Provide the [X, Y] coordinate of the cell's center where the given text is located.  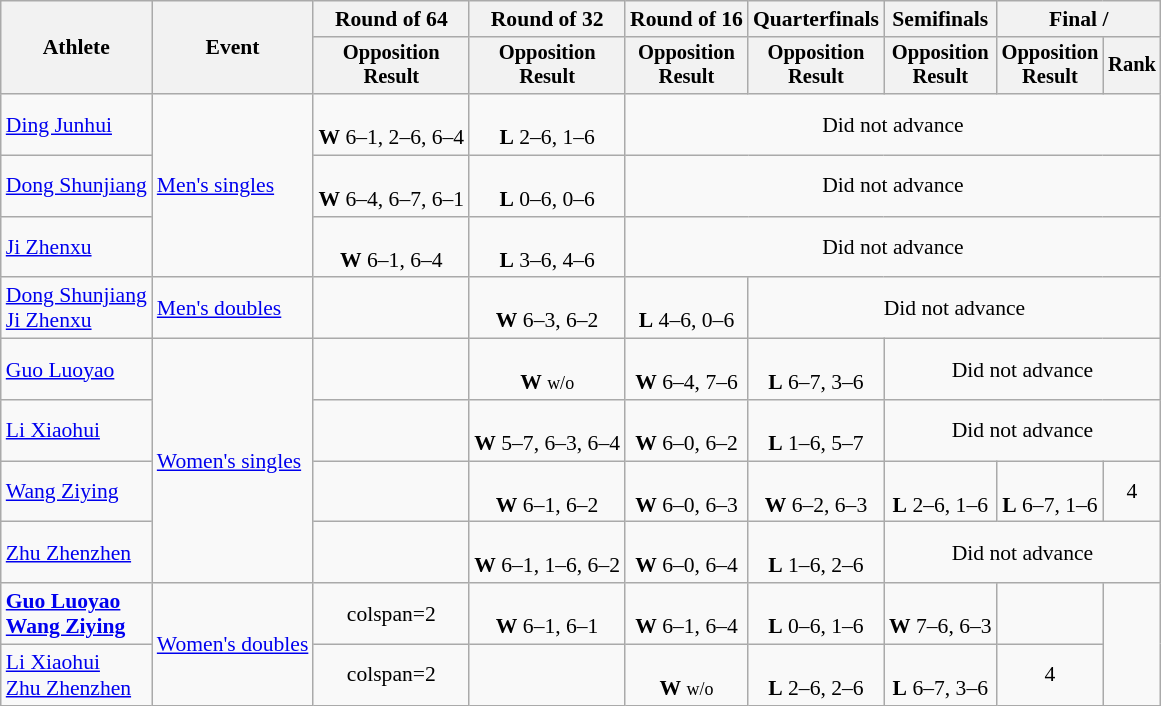
W 6–1, 2–6, 6–4 [391, 124]
L 1–6, 2–6 [816, 552]
Ji Zhenxu [76, 248]
W 6–1, 6–2 [547, 492]
Li XiaohuiZhu Zhenzhen [76, 676]
Men's singles [233, 186]
Final / [1079, 19]
W 6–0, 6–3 [686, 492]
Round of 16 [686, 19]
W 6–3, 6–2 [547, 308]
W 5–7, 6–3, 6–4 [547, 430]
Dong Shunjiang [76, 186]
Round of 32 [547, 19]
Wang Ziying [76, 492]
Zhu Zhenzhen [76, 552]
L 0–6, 1–6 [816, 614]
Event [233, 48]
Ding Junhui [76, 124]
W 6–1, 1–6, 6–2 [547, 552]
W 6–4, 7–6 [686, 370]
W 6–0, 6–2 [686, 430]
Semifinals [940, 19]
Women's singles [233, 461]
W 6–1, 6–1 [547, 614]
Guo Luoyao [76, 370]
Dong ShunjiangJi Zhenxu [76, 308]
Women's doubles [233, 644]
L 2–6, 2–6 [816, 676]
W 6–2, 6–3 [816, 492]
W 7–6, 6–3 [940, 614]
W 6–4, 6–7, 6–1 [391, 186]
L 6–7, 1–6 [1050, 492]
Quarterfinals [816, 19]
Athlete [76, 48]
W 6–0, 6–4 [686, 552]
Rank [1132, 66]
Round of 64 [391, 19]
L 3–6, 4–6 [547, 248]
L 1–6, 5–7 [816, 430]
Men's doubles [233, 308]
Li Xiaohui [76, 430]
Guo LuoyaoWang Ziying [76, 614]
L 0–6, 0–6 [547, 186]
L 4–6, 0–6 [686, 308]
